Extract the [X, Y] coordinate from the center of the cell holding the provided text.  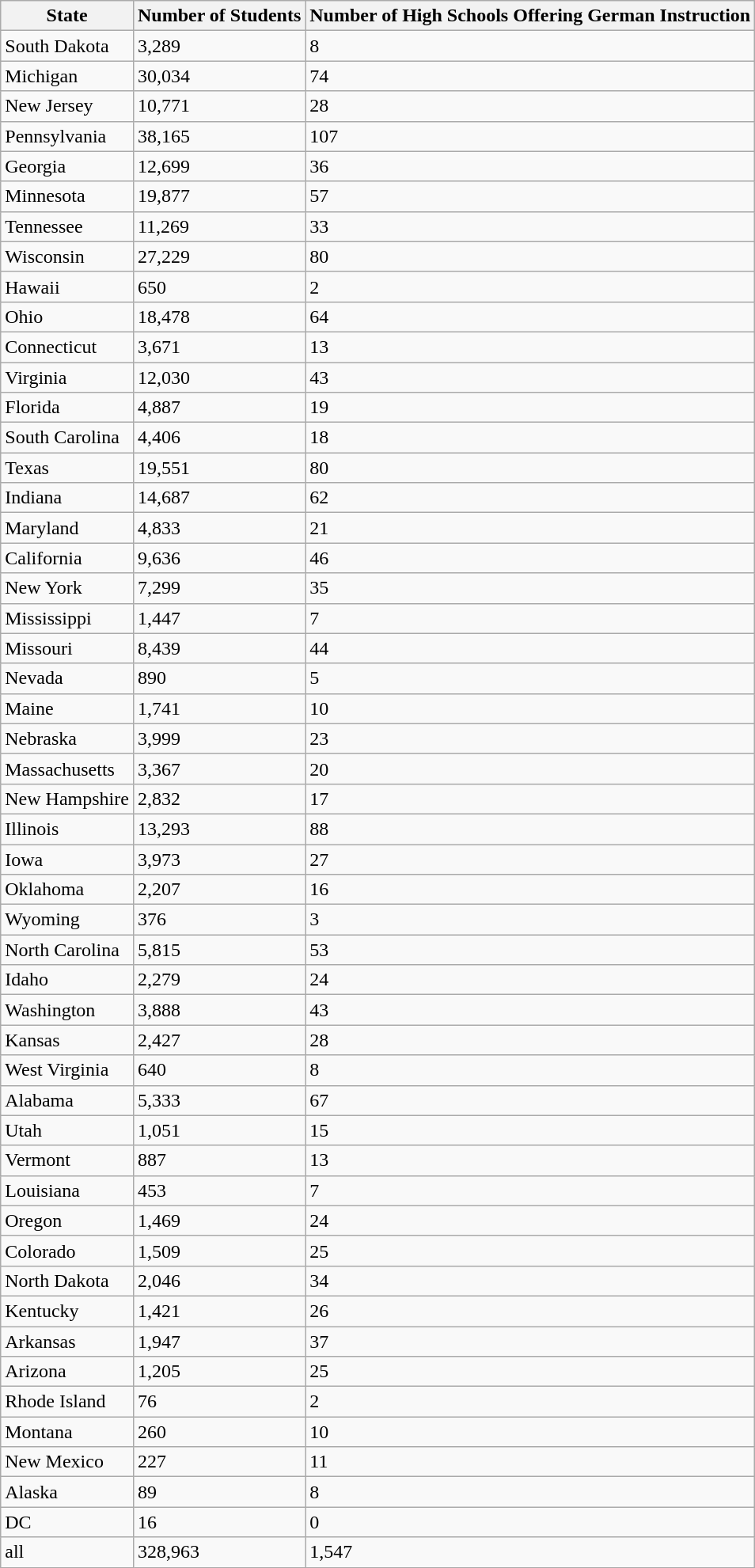
1,447 [218, 618]
650 [218, 287]
West Virginia [67, 1070]
1,469 [218, 1221]
Kentucky [67, 1311]
30,034 [218, 76]
Iowa [67, 859]
California [67, 558]
Arkansas [67, 1342]
88 [530, 829]
328,963 [218, 1552]
57 [530, 196]
Kansas [67, 1040]
2,207 [218, 890]
11,269 [218, 226]
74 [530, 76]
27 [530, 859]
3,367 [218, 769]
4,887 [218, 408]
21 [530, 528]
Wyoming [67, 920]
3,973 [218, 859]
64 [530, 317]
2,427 [218, 1040]
North Dakota [67, 1281]
Alabama [67, 1100]
Missouri [67, 648]
453 [218, 1190]
38,165 [218, 136]
Idaho [67, 980]
Nevada [67, 678]
67 [530, 1100]
Mississippi [67, 618]
Number of Students [218, 16]
260 [218, 1432]
23 [530, 738]
Maryland [67, 528]
Michigan [67, 76]
Florida [67, 408]
1,509 [218, 1251]
Nebraska [67, 738]
35 [530, 588]
Connecticut [67, 347]
7,299 [218, 588]
76 [218, 1402]
1,947 [218, 1342]
19,551 [218, 468]
10,771 [218, 106]
Louisiana [67, 1190]
37 [530, 1342]
Washington [67, 1010]
Colorado [67, 1251]
South Carolina [67, 438]
Montana [67, 1432]
5 [530, 678]
North Carolina [67, 950]
640 [218, 1070]
62 [530, 498]
27,229 [218, 256]
8,439 [218, 648]
17 [530, 799]
2,046 [218, 1281]
Number of High Schools Offering German Instruction [530, 16]
Arizona [67, 1372]
South Dakota [67, 46]
1,547 [530, 1552]
New Jersey [67, 106]
New York [67, 588]
3,999 [218, 738]
Maine [67, 708]
1,205 [218, 1372]
53 [530, 950]
18 [530, 438]
Pennsylvania [67, 136]
33 [530, 226]
13,293 [218, 829]
State [67, 16]
44 [530, 648]
Alaska [67, 1492]
Oregon [67, 1221]
12,030 [218, 378]
3,671 [218, 347]
9,636 [218, 558]
227 [218, 1462]
11 [530, 1462]
Minnesota [67, 196]
New Hampshire [67, 799]
Vermont [67, 1160]
Massachusetts [67, 769]
89 [218, 1492]
3 [530, 920]
Virginia [67, 378]
2,832 [218, 799]
15 [530, 1130]
0 [530, 1522]
2,279 [218, 980]
1,741 [218, 708]
46 [530, 558]
19,877 [218, 196]
1,051 [218, 1130]
890 [218, 678]
3,289 [218, 46]
376 [218, 920]
19 [530, 408]
New Mexico [67, 1462]
34 [530, 1281]
Oklahoma [67, 890]
18,478 [218, 317]
12,699 [218, 166]
Tennessee [67, 226]
Georgia [67, 166]
Utah [67, 1130]
887 [218, 1160]
5,333 [218, 1100]
Texas [67, 468]
Illinois [67, 829]
Hawaii [67, 287]
Indiana [67, 498]
4,833 [218, 528]
Wisconsin [67, 256]
4,406 [218, 438]
3,888 [218, 1010]
all [67, 1552]
107 [530, 136]
Ohio [67, 317]
1,421 [218, 1311]
36 [530, 166]
DC [67, 1522]
26 [530, 1311]
5,815 [218, 950]
20 [530, 769]
14,687 [218, 498]
Rhode Island [67, 1402]
